Find where the given text appears and provide that cell's center as (x, y) coordinate. 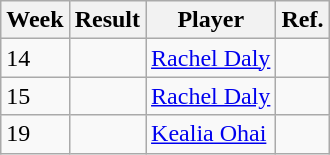
14 (35, 58)
19 (35, 134)
Week (35, 20)
Kealia Ohai (211, 134)
Result (107, 20)
Player (211, 20)
15 (35, 96)
Ref. (302, 20)
